Output the (X, Y) coordinate of the center of the cell containing the given text.  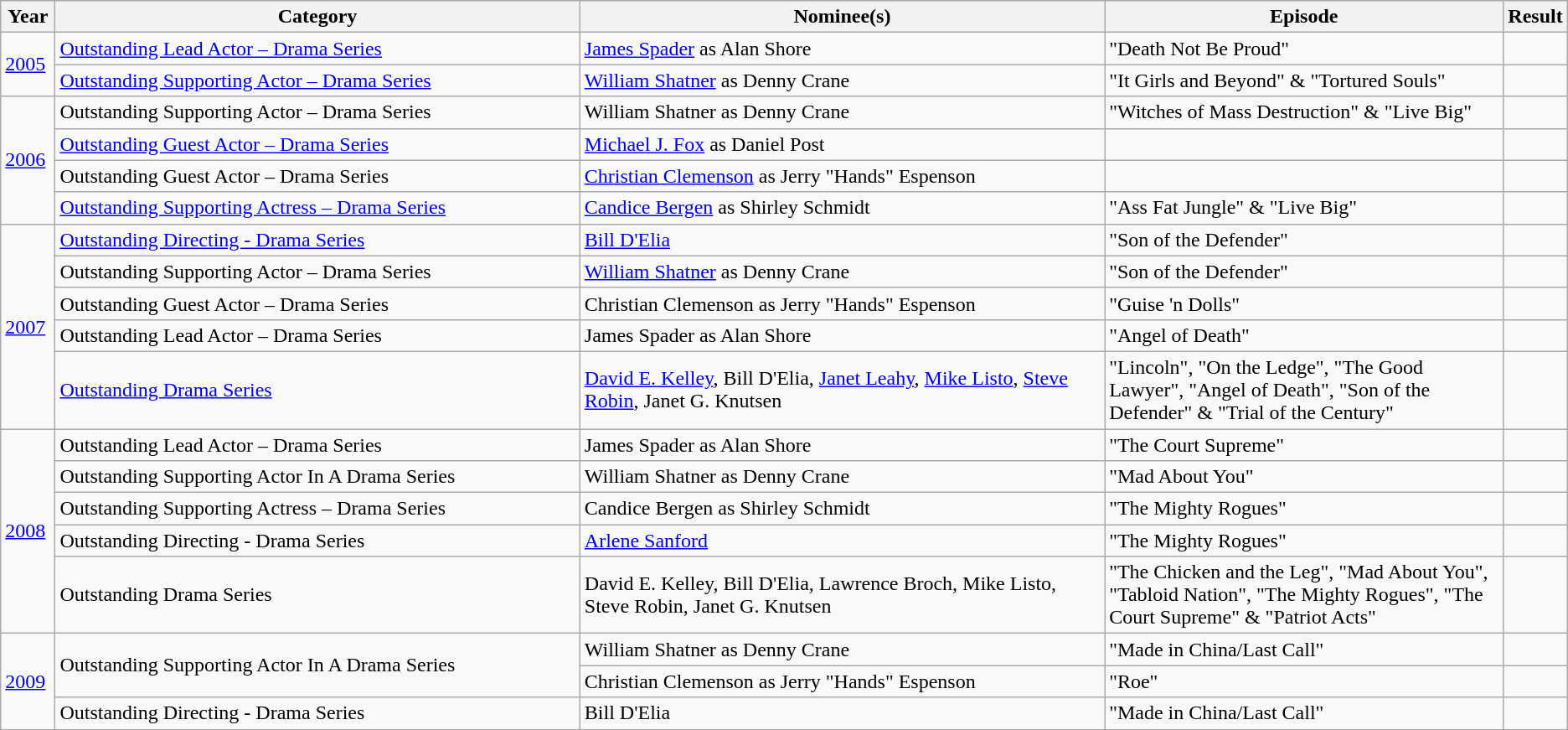
2009 (28, 681)
"The Chicken and the Leg", "Mad About You", "Tabloid Nation", "The Mighty Rogues", "The Court Supreme" & "Patriot Acts" (1304, 595)
Michael J. Fox as Daniel Post (842, 144)
"Roe" (1304, 681)
David E. Kelley, Bill D'Elia, Janet Leahy, Mike Listo, Steve Robin, Janet G. Knutsen (842, 390)
Result (1535, 17)
"Lincoln", "On the Ledge", "The Good Lawyer", "Angel of Death", "Son of the Defender" & "Trial of the Century" (1304, 390)
"Angel of Death" (1304, 335)
2007 (28, 326)
Arlene Sanford (842, 541)
Episode (1304, 17)
Category (317, 17)
"Death Not Be Proud" (1304, 49)
"Ass Fat Jungle" & "Live Big" (1304, 208)
David E. Kelley, Bill D'Elia, Lawrence Broch, Mike Listo, Steve Robin, Janet G. Knutsen (842, 595)
"Witches of Mass Destruction" & "Live Big" (1304, 112)
2005 (28, 65)
Year (28, 17)
"Mad About You" (1304, 477)
"It Girls and Beyond" & "Tortured Souls" (1304, 80)
"The Court Supreme" (1304, 445)
2008 (28, 531)
"Guise 'n Dolls" (1304, 303)
Nominee(s) (842, 17)
2006 (28, 160)
